Provide the (x, y) coordinate of the cell's center where the given text is located.  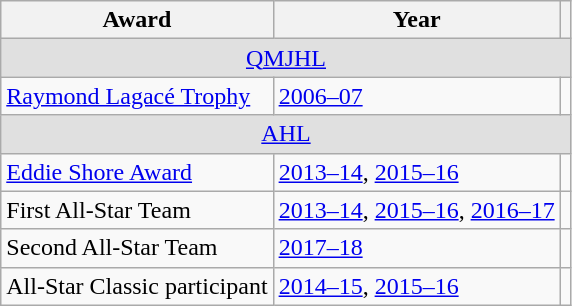
2013–14, 2015–16, 2016–17 (416, 210)
2013–14, 2015–16 (416, 172)
All-Star Classic participant (137, 286)
2014–15, 2015–16 (416, 286)
Second All-Star Team (137, 248)
Raymond Lagacé Trophy (137, 96)
Eddie Shore Award (137, 172)
QMJHL (286, 58)
AHL (286, 134)
First All-Star Team (137, 210)
Award (137, 20)
Year (416, 20)
2006–07 (416, 96)
2017–18 (416, 248)
